Scan for the cell matching the given text and deliver its [X, Y] coordinate at center. 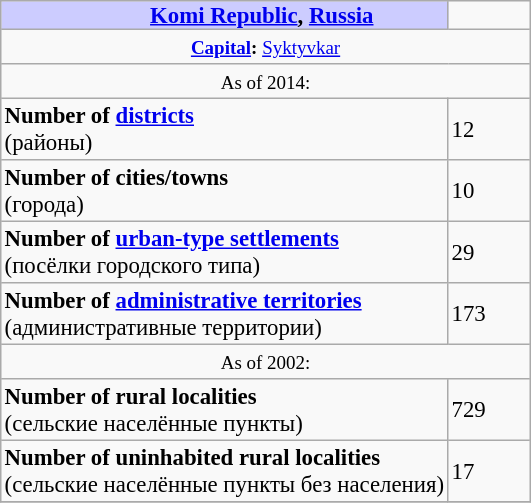
29 [489, 252]
As of 2002: [266, 361]
Number of districts(районы) [224, 129]
Number of urban-type settlements(посёлки городского типа) [224, 252]
Capital: Syktyvkar [266, 46]
729 [489, 410]
Number of cities/towns(города) [224, 191]
As of 2014: [266, 81]
Komi Republic, Russia [224, 15]
12 [489, 129]
Number of administrative territories(административные территории) [224, 314]
Number of uninhabited rural localities(сельские населённые пункты без населения) [224, 471]
Number of rural localities(сельские населённые пункты) [224, 410]
173 [489, 314]
17 [489, 471]
10 [489, 191]
